Scan for the cell matching the given text and deliver its [X, Y] coordinate at center. 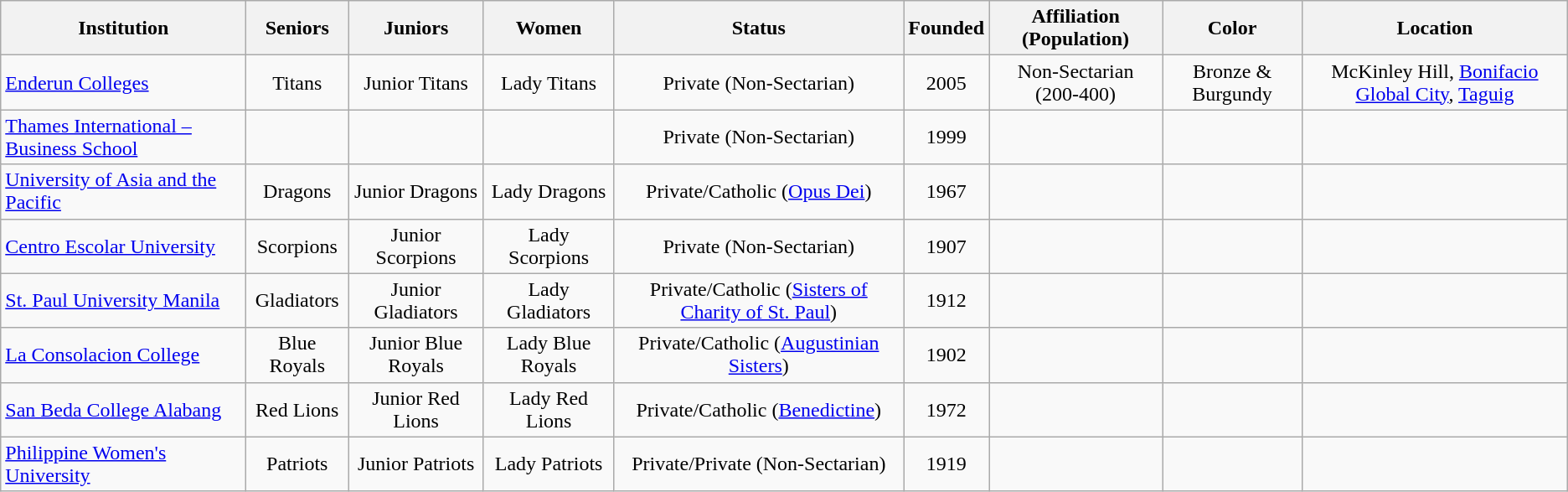
2005 [946, 82]
1967 [946, 191]
Blue Royals [297, 355]
1972 [946, 409]
Lady Blue Royals [548, 355]
Enderun Colleges [124, 82]
Dragons [297, 191]
Thames International – Business School [124, 137]
Seniors [297, 28]
Lady Dragons [548, 191]
Founded [946, 28]
Red Lions [297, 409]
Location [1436, 28]
Lady Titans [548, 82]
Private/Catholic (Benedictine) [759, 409]
Junior Dragons [416, 191]
Junior Patriots [416, 464]
Philippine Women's University [124, 464]
1999 [946, 137]
Scorpions [297, 246]
McKinley Hill, Bonifacio Global City, Taguig [1436, 82]
Junior Scorpions [416, 246]
San Beda College Alabang [124, 409]
Lady Scorpions [548, 246]
Junior Titans [416, 82]
Private/Private (Non-Sectarian) [759, 464]
Patriots [297, 464]
Lady Gladiators [548, 300]
Gladiators [297, 300]
St. Paul University Manila [124, 300]
Status [759, 28]
Private/Catholic (Augustinian Sisters) [759, 355]
Titans [297, 82]
Private/Catholic (Opus Dei) [759, 191]
1912 [946, 300]
1902 [946, 355]
1907 [946, 246]
University of Asia and the Pacific [124, 191]
Affiliation (Population) [1075, 28]
Lady Patriots [548, 464]
Institution [124, 28]
Bronze & Burgundy [1233, 82]
Centro Escolar University [124, 246]
Women [548, 28]
Junior Blue Royals [416, 355]
Non-Sectarian (200-400) [1075, 82]
Junior Gladiators [416, 300]
La Consolacion College [124, 355]
Junior Red Lions [416, 409]
Private/Catholic (Sisters of Charity of St. Paul) [759, 300]
Color [1233, 28]
Lady Red Lions [548, 409]
1919 [946, 464]
Juniors [416, 28]
